Return the (X, Y) coordinate for the center point of the cell that contains the specified text.  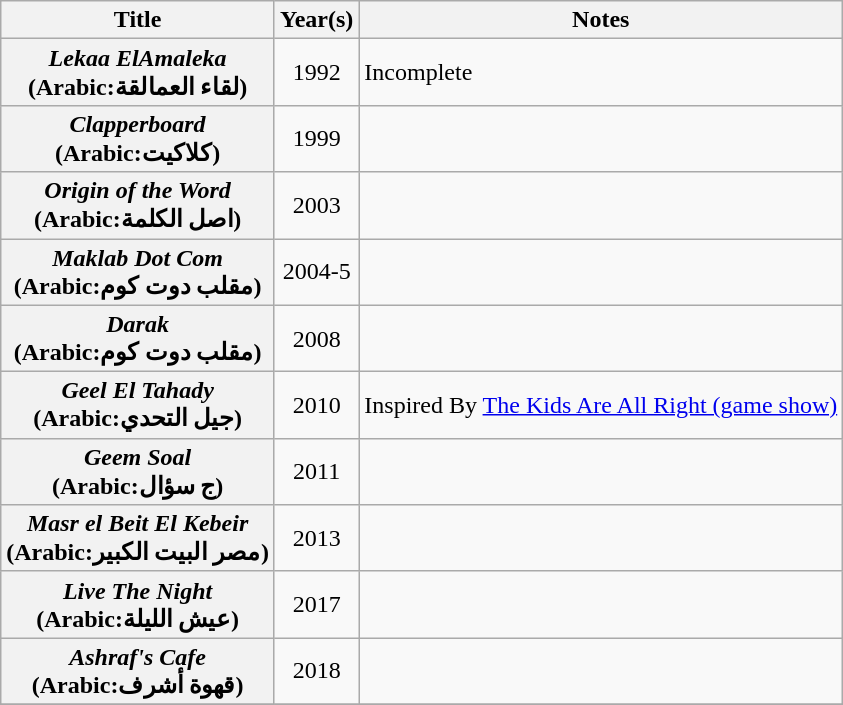
Live The Night(Arabic:عيش الليلة) (138, 604)
Maklab Dot Com(Arabic:مقلب دوت كوم) (138, 272)
Origin of the Word(Arabic:اصل الكلمة) (138, 206)
2008 (316, 338)
Geel El Tahady(Arabic:جيل التحدي) (138, 406)
Clapperboard(Arabic:كلاكيت) (138, 138)
Notes (601, 20)
2004-5 (316, 272)
Ashraf's Cafe(Arabic:قهوة أشرف) (138, 672)
2018 (316, 672)
1999 (316, 138)
Masr el Beit El Kebeir(Arabic:مصر البيت الكبير) (138, 538)
Year(s) (316, 20)
Inspired By The Kids Are All Right (game show) (601, 406)
2010 (316, 406)
Lekaa ElAmaleka(Arabic:لقاء العمالقة) (138, 72)
1992 (316, 72)
2003 (316, 206)
Darak(Arabic:مقلب دوت كوم) (138, 338)
Title (138, 20)
2013 (316, 538)
2011 (316, 472)
2017 (316, 604)
Geem Soal(Arabic:ج سؤال) (138, 472)
Incomplete (601, 72)
